Return the (X, Y) coordinate for the center point of the cell that contains the specified text.  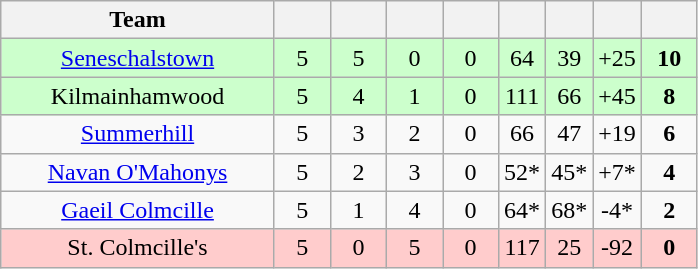
25 (570, 248)
10 (669, 58)
6 (669, 134)
64 (522, 58)
45* (570, 172)
Team (138, 20)
-4* (618, 210)
111 (522, 96)
Summerhill (138, 134)
-92 (618, 248)
39 (570, 58)
8 (669, 96)
64* (522, 210)
52* (522, 172)
Gaeil Colmcille (138, 210)
68* (570, 210)
+25 (618, 58)
+19 (618, 134)
+45 (618, 96)
St. Colmcille's (138, 248)
Kilmainhamwood (138, 96)
Seneschalstown (138, 58)
117 (522, 248)
47 (570, 134)
Navan O'Mahonys (138, 172)
+7* (618, 172)
